Search for the cell housing the specified text and yield its (X, Y) center coordinate. 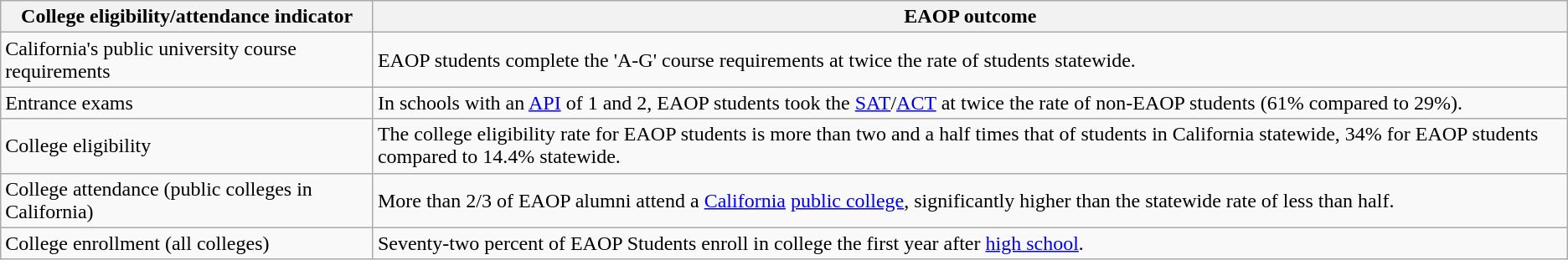
College eligibility (188, 145)
College attendance (public colleges in California) (188, 201)
More than 2/3 of EAOP alumni attend a California public college, significantly higher than the statewide rate of less than half. (970, 201)
College eligibility/attendance indicator (188, 17)
EAOP students complete the 'A-G' course requirements at twice the rate of students statewide. (970, 60)
EAOP outcome (970, 17)
College enrollment (all colleges) (188, 243)
In schools with an API of 1 and 2, EAOP students took the SAT/ACT at twice the rate of non-EAOP students (61% compared to 29%). (970, 103)
Entrance exams (188, 103)
Seventy-two percent of EAOP Students enroll in college the first year after high school. (970, 243)
California's public university course requirements (188, 60)
